Determine the (x, y) coordinate at the center of the cell enclosing the given text.  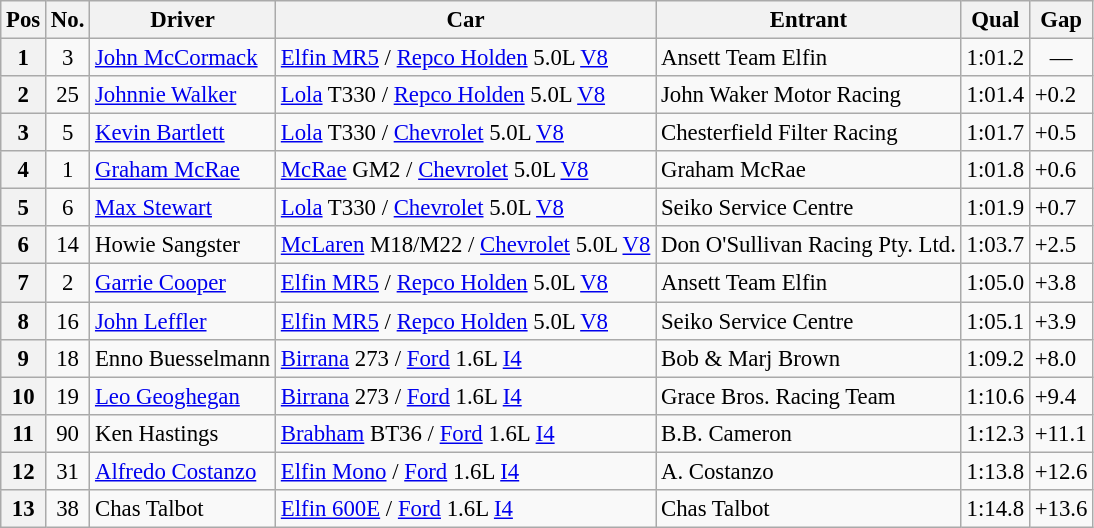
Brabham BT36 / Ford 1.6L I4 (466, 433)
Kevin Bartlett (183, 133)
Garrie Cooper (183, 283)
A. Costanzo (809, 471)
1:13.8 (995, 471)
+0.2 (1060, 95)
1:05.0 (995, 283)
Johnnie Walker (183, 95)
+9.4 (1060, 396)
John Waker Motor Racing (809, 95)
No. (68, 20)
— (1060, 58)
1:10.6 (995, 396)
Ken Hastings (183, 433)
+11.1 (1060, 433)
90 (68, 433)
Elfin Mono / Ford 1.6L I4 (466, 471)
John McCormack (183, 58)
Chesterfield Filter Racing (809, 133)
Elfin 600E / Ford 1.6L I4 (466, 509)
1:09.2 (995, 358)
Qual (995, 20)
8 (24, 321)
1:01.4 (995, 95)
Entrant (809, 20)
4 (24, 170)
Leo Geoghegan (183, 396)
John Leffler (183, 321)
Max Stewart (183, 208)
+13.6 (1060, 509)
13 (24, 509)
Lola T330 / Repco Holden 5.0L V8 (466, 95)
1:12.3 (995, 433)
1:01.2 (995, 58)
7 (24, 283)
Gap (1060, 20)
+3.8 (1060, 283)
31 (68, 471)
25 (68, 95)
Don O'Sullivan Racing Pty. Ltd. (809, 245)
Alfredo Costanzo (183, 471)
1:03.7 (995, 245)
38 (68, 509)
+8.0 (1060, 358)
11 (24, 433)
9 (24, 358)
16 (68, 321)
Grace Bros. Racing Team (809, 396)
19 (68, 396)
+2.5 (1060, 245)
+0.7 (1060, 208)
14 (68, 245)
Enno Buesselmann (183, 358)
1:14.8 (995, 509)
10 (24, 396)
Car (466, 20)
18 (68, 358)
12 (24, 471)
1:01.8 (995, 170)
+12.6 (1060, 471)
1:01.9 (995, 208)
+0.5 (1060, 133)
Driver (183, 20)
B.B. Cameron (809, 433)
+3.9 (1060, 321)
McLaren M18/M22 / Chevrolet 5.0L V8 (466, 245)
Pos (24, 20)
Bob & Marj Brown (809, 358)
McRae GM2 / Chevrolet 5.0L V8 (466, 170)
Howie Sangster (183, 245)
1:05.1 (995, 321)
1:01.7 (995, 133)
+0.6 (1060, 170)
